Provide the [x, y] coordinate of the cell's center where the given text is located.  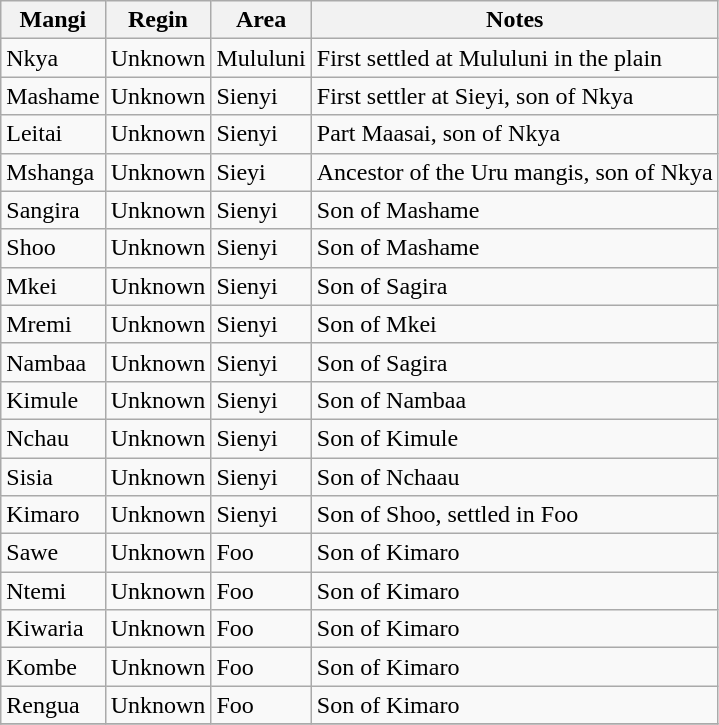
Mashame [53, 96]
Kimaro [53, 515]
Son of Nambaa [514, 400]
Part Maasai, son of Nkya [514, 134]
Mangi [53, 20]
Leitai [53, 134]
Regin [158, 20]
Nchau [53, 438]
Shoo [53, 248]
Nambaa [53, 362]
Sieyi [261, 172]
First settler at Sieyi, son of Nkya [514, 96]
Ntemi [53, 591]
Sawe [53, 553]
Son of Nchaau [514, 477]
Kombe [53, 667]
Sisia [53, 477]
Kimule [53, 400]
First settled at Mululuni in the plain [514, 58]
Son of Mkei [514, 324]
Mkei [53, 286]
Mremi [53, 324]
Mshanga [53, 172]
Son of Shoo, settled in Foo [514, 515]
Ancestor of the Uru mangis, son of Nkya [514, 172]
Mululuni [261, 58]
Area [261, 20]
Rengua [53, 705]
Son of Kimule [514, 438]
Sangira [53, 210]
Notes [514, 20]
Kiwaria [53, 629]
Nkya [53, 58]
